Provide the (X, Y) coordinate of the cell's center where the given text is located.  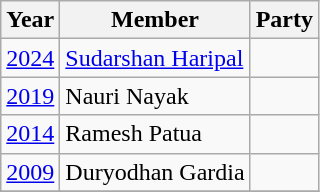
Ramesh Patua (155, 134)
Year (30, 20)
Member (155, 20)
2024 (30, 58)
Nauri Nayak (155, 96)
2009 (30, 172)
Party (284, 20)
Duryodhan Gardia (155, 172)
Sudarshan Haripal (155, 58)
2014 (30, 134)
2019 (30, 96)
